Scan for the cell matching the given text and deliver its (x, y) coordinate at center. 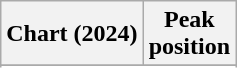
Chart (2024) (72, 34)
Peakposition (189, 34)
